From the cell containing the given text, extract its center point as [X, Y] coordinate. 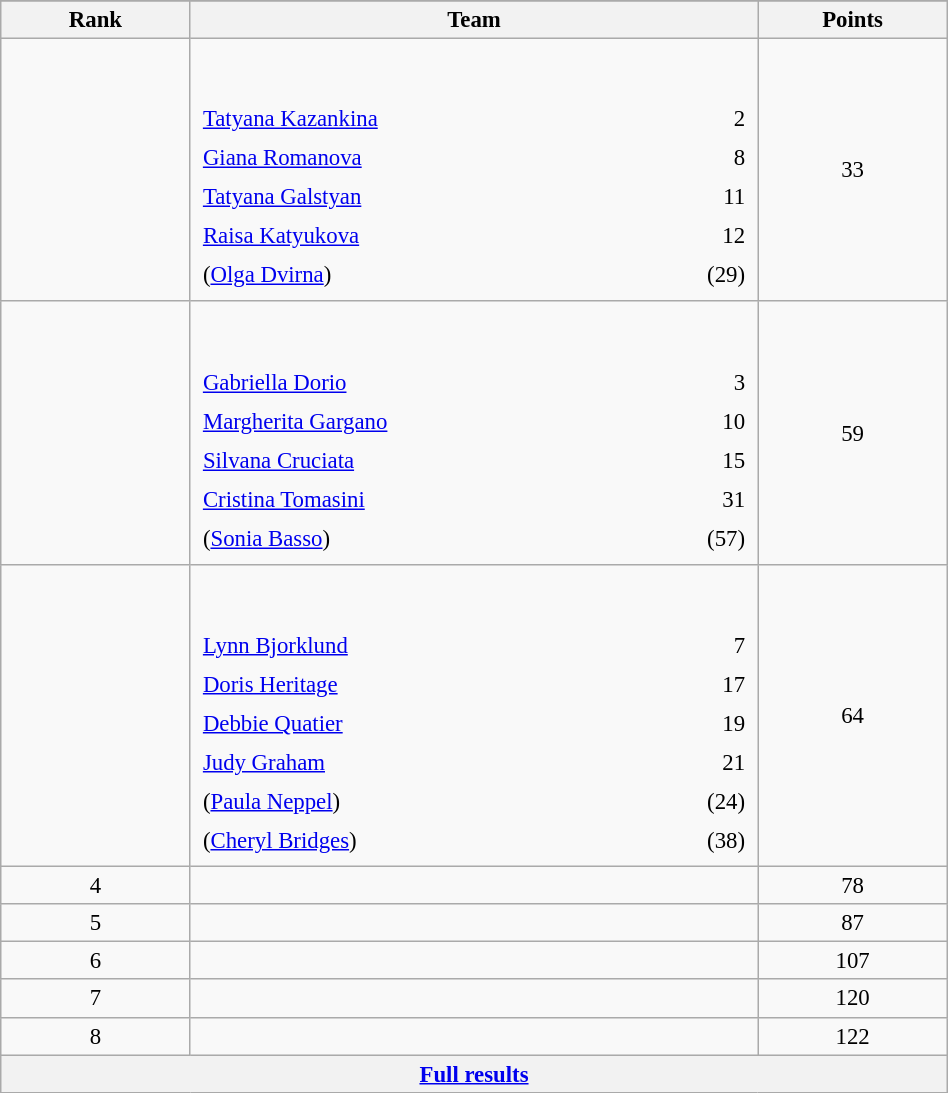
Raisa Katyukova [416, 236]
107 [852, 961]
122 [852, 1036]
120 [852, 999]
(Sonia Basso) [418, 538]
Debbie Quatier [410, 723]
12 [694, 236]
15 [696, 460]
Rank [96, 20]
5 [96, 923]
19 [688, 723]
Lynn Bjorklund 7 Doris Heritage 17 Debbie Quatier 19 Judy Graham 21 (Paula Neppel) (24) (Cheryl Bridges) (38) [474, 716]
(Olga Dvirna) [416, 275]
Doris Heritage [410, 684]
Points [852, 20]
Tatyana Kazankina 2 Giana Romanova 8 Tatyana Galstyan 11 Raisa Katyukova 12 (Olga Dvirna) (29) [474, 170]
(24) [688, 801]
Judy Graham [410, 762]
64 [852, 716]
6 [96, 961]
59 [852, 434]
Team [474, 20]
33 [852, 170]
87 [852, 923]
78 [852, 886]
(Cheryl Bridges) [410, 840]
11 [694, 197]
Lynn Bjorklund [410, 645]
3 [696, 382]
(38) [688, 840]
17 [688, 684]
Tatyana Kazankina [416, 119]
Margherita Gargano [418, 421]
Full results [474, 1074]
(57) [696, 538]
(Paula Neppel) [410, 801]
2 [694, 119]
Cristina Tomasini [418, 499]
10 [696, 421]
Gabriella Dorio 3 Margherita Gargano 10 Silvana Cruciata 15 Cristina Tomasini 31 (Sonia Basso) (57) [474, 434]
Gabriella Dorio [418, 382]
4 [96, 886]
31 [696, 499]
Giana Romanova [416, 158]
Silvana Cruciata [418, 460]
21 [688, 762]
(29) [694, 275]
Tatyana Galstyan [416, 197]
